Determine the (X, Y) coordinate at the center of the cell enclosing the given text.  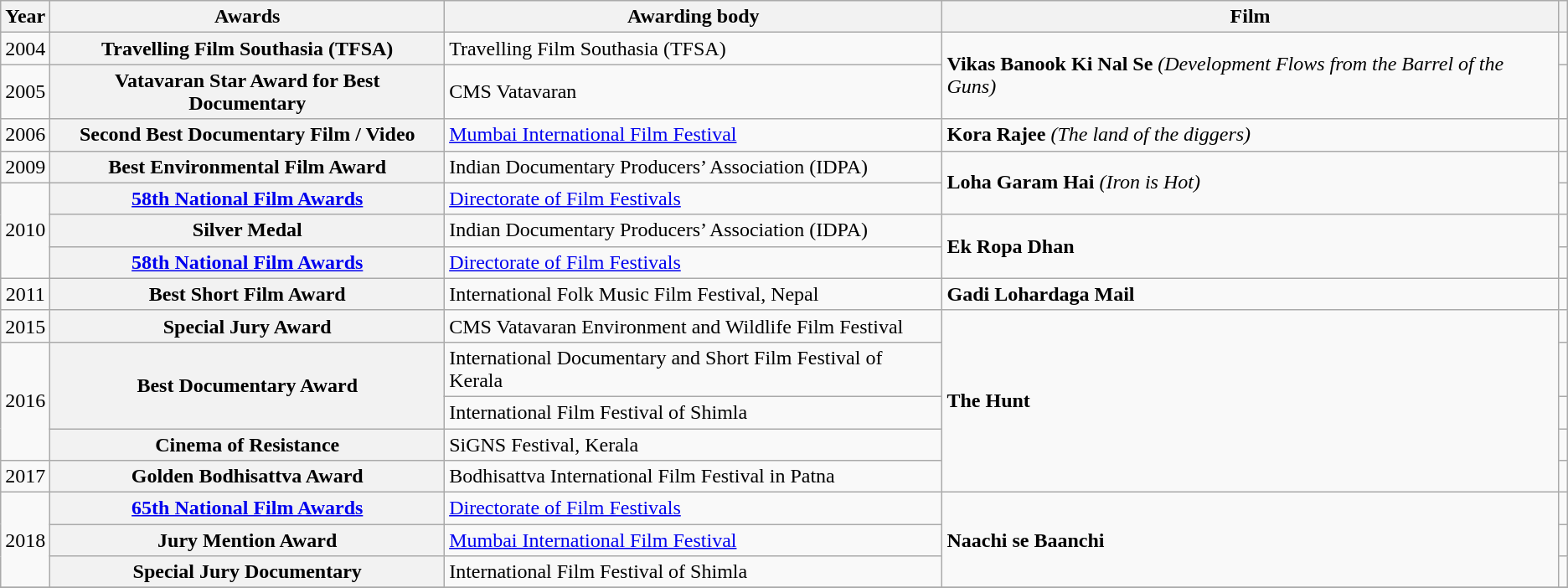
2006 (25, 135)
Naachi se Baanchi (1250, 540)
2004 (25, 49)
SiGNS Festival, Kerala (694, 445)
2018 (25, 540)
Golden Bodhisattva Award (248, 477)
2016 (25, 400)
Second Best Documentary Film / Video (248, 135)
Year (25, 17)
2005 (25, 92)
International Folk Music Film Festival, Nepal (694, 294)
Film (1250, 17)
Bodhisattva International Film Festival in Patna (694, 477)
Vatavaran Star Award for Best Documentary (248, 92)
Silver Medal (248, 230)
Kora Rajee (The land of the diggers) (1250, 135)
Ek Ropa Dhan (1250, 246)
CMS Vatavaran Environment and Wildlife Film Festival (694, 326)
Best Documentary Award (248, 385)
Loha Garam Hai (Iron is Hot) (1250, 183)
65th National Film Awards (248, 508)
Best Short Film Award (248, 294)
Jury Mention Award (248, 540)
Special Jury Award (248, 326)
International Documentary and Short Film Festival of Kerala (694, 369)
2010 (25, 230)
Vikas Banook Ki Nal Se (Development Flows from the Barrel of the Guns) (1250, 75)
2011 (25, 294)
2009 (25, 167)
CMS Vatavaran (694, 92)
2015 (25, 326)
Awards (248, 17)
Gadi Lohardaga Mail (1250, 294)
Cinema of Resistance (248, 445)
2017 (25, 477)
Awarding body (694, 17)
Special Jury Documentary (248, 572)
Best Environmental Film Award (248, 167)
The Hunt (1250, 400)
